From the cell containing the given text, extract its center point as (x, y) coordinate. 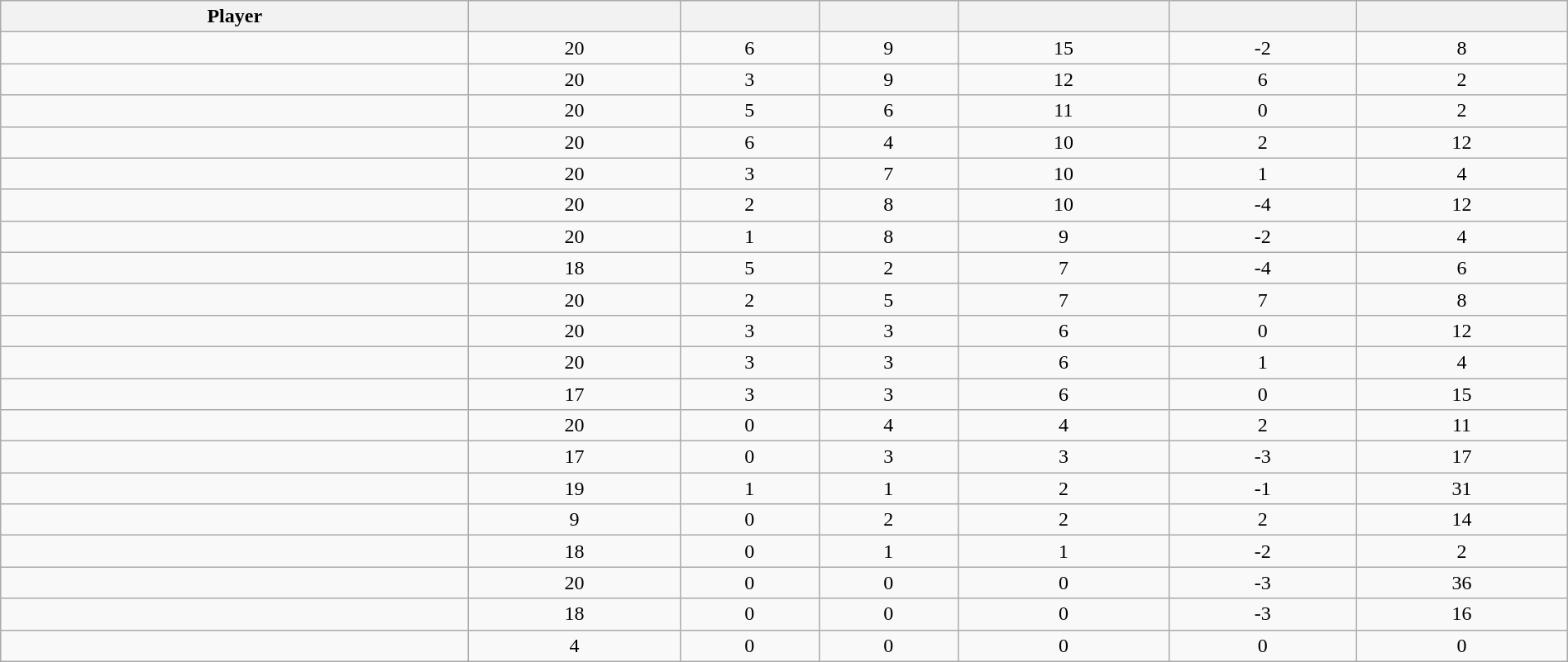
16 (1462, 614)
Player (235, 17)
31 (1462, 488)
14 (1462, 520)
36 (1462, 583)
-1 (1263, 488)
19 (574, 488)
